Provide the [x, y] coordinate of the cell's center where the given text is located.  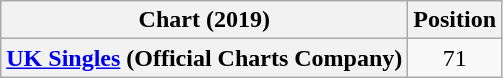
71 [455, 58]
Chart (2019) [204, 20]
UK Singles (Official Charts Company) [204, 58]
Position [455, 20]
